Search for the cell housing the specified text and yield its (X, Y) center coordinate. 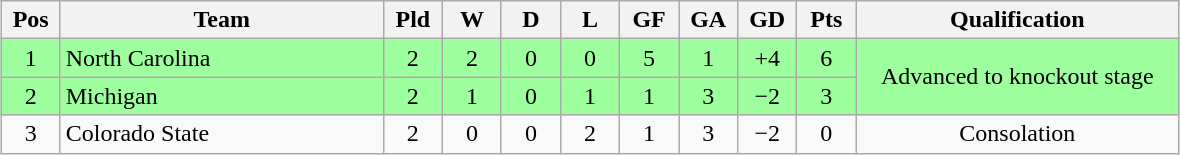
Colorado State (222, 134)
Advanced to knockout stage (1018, 77)
Pts (826, 20)
6 (826, 58)
GA (708, 20)
Pos (30, 20)
Team (222, 20)
Pld (412, 20)
Michigan (222, 96)
D (530, 20)
L (590, 20)
Qualification (1018, 20)
Consolation (1018, 134)
W (472, 20)
5 (650, 58)
+4 (768, 58)
GD (768, 20)
GF (650, 20)
North Carolina (222, 58)
